Search for the cell housing the specified text and yield its [x, y] center coordinate. 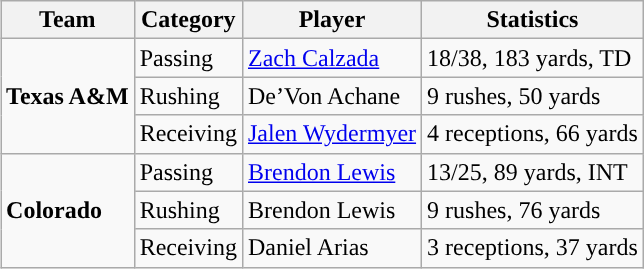
Category [188, 20]
Colorado [68, 210]
18/38, 183 yards, TD [533, 58]
Player [332, 20]
13/25, 89 yards, INT [533, 172]
Team [68, 20]
9 rushes, 50 yards [533, 96]
Zach Calzada [332, 58]
Statistics [533, 20]
3 receptions, 37 yards [533, 248]
De’Von Achane [332, 96]
9 rushes, 76 yards [533, 210]
Jalen Wydermyer [332, 134]
Daniel Arias [332, 248]
4 receptions, 66 yards [533, 134]
Texas A&M [68, 96]
